Capture the cell that displays the provided text and extract its (x, y) central coordinate. 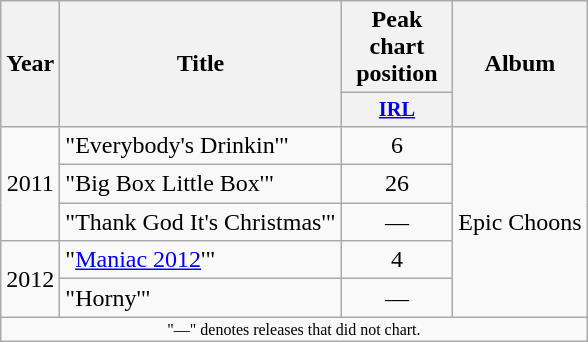
Epic Choons (520, 221)
Year (30, 64)
Album (520, 64)
"Big Box Little Box'" (200, 184)
2012 (30, 279)
4 (397, 260)
"Everybody's Drinkin'" (200, 145)
6 (397, 145)
IRL (397, 110)
"—" denotes releases that did not chart. (294, 329)
"Horny'" (200, 298)
Peak chart position (397, 47)
26 (397, 184)
"Thank God It's Christmas'" (200, 222)
Title (200, 64)
2011 (30, 183)
"Maniac 2012'" (200, 260)
